Scan for the cell matching the given text and deliver its (X, Y) coordinate at center. 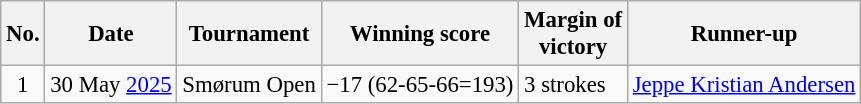
Tournament (249, 34)
−17 (62-65-66=193) (420, 85)
30 May 2025 (111, 85)
Margin ofvictory (574, 34)
Jeppe Kristian Andersen (744, 85)
Smørum Open (249, 85)
Winning score (420, 34)
Runner-up (744, 34)
Date (111, 34)
1 (23, 85)
3 strokes (574, 85)
No. (23, 34)
